Search for the cell housing the specified text and yield its [x, y] center coordinate. 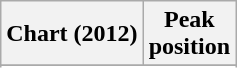
Chart (2012) [72, 34]
Peakposition [189, 34]
